From the cell containing the given text, extract its center point as (X, Y) coordinate. 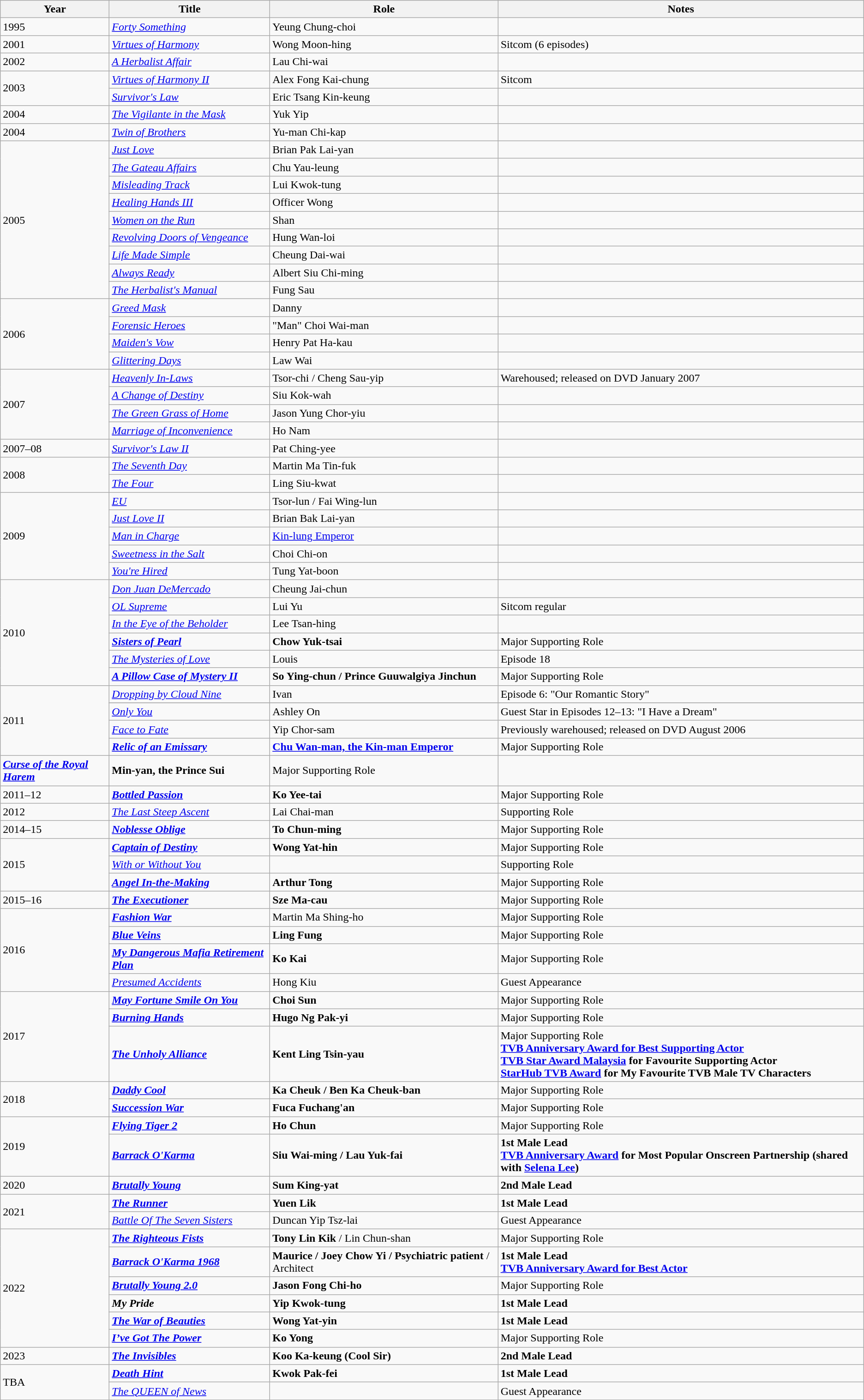
Danny (384, 308)
Officer Wong (384, 202)
Just Love II (190, 519)
The Green Grass of Home (190, 413)
Just Love (190, 150)
2021 (55, 1212)
Choi Sun (384, 1000)
Ko Yee-tai (384, 794)
Yuen Lik (384, 1203)
Daddy Cool (190, 1090)
The Invisibles (190, 1356)
2015 (55, 865)
Fuca Fuchang'an (384, 1107)
Misleading Track (190, 185)
Forensic Heroes (190, 325)
Ivan (384, 694)
Guest Star in Episodes 12–13: "I Have a Dream" (681, 712)
Law Wai (384, 360)
Yeung Chung-choi (384, 27)
The Last Steep Ascent (190, 812)
2008 (55, 474)
Kwok Pak-fei (384, 1373)
To Chun-ming (384, 830)
Alex Fong Kai-chung (384, 79)
1st Male LeadTVB Anniversary Award for Most Popular Onscreen Partnership (shared with Selena Lee) (681, 1155)
Life Made Simple (190, 255)
1st Male LeadTVB Anniversary Award for Best Actor (681, 1262)
Always Ready (190, 273)
2017 (55, 1036)
Siu Kok-wah (384, 395)
2007 (55, 404)
Lau Chi-wai (384, 62)
Koo Ka-keung (Cool Sir) (384, 1356)
Title (190, 9)
Bottled Passion (190, 794)
Brian Pak Lai-yan (384, 150)
2014–15 (55, 830)
Sze Ma-cau (384, 900)
Year (55, 9)
Yip Chor-sam (384, 729)
My Pride (190, 1303)
Previously warehoused; released on DVD August 2006 (681, 729)
Noblesse Oblige (190, 830)
Chow Yuk-tsai (384, 641)
Flying Tiger 2 (190, 1125)
Pat Ching-yee (384, 448)
My Dangerous Mafia Retirement Plan (190, 959)
Captain of Destiny (190, 847)
2007–08 (55, 448)
The Seventh Day (190, 466)
Kin-lung Emperor (384, 536)
Sitcom (6 episodes) (681, 44)
The Four (190, 483)
Sisters of Pearl (190, 641)
Warehoused; released on DVD January 2007 (681, 378)
2022 (55, 1288)
Relic of an Emissary (190, 747)
Jason Yung Chor-yiu (384, 413)
Maiden's Vow (190, 343)
Ka Cheuk / Ben Ka Cheuk-ban (384, 1090)
Virtues of Harmony II (190, 79)
Kent Ling Tsin-yau (384, 1054)
Maurice / Joey Chow Yi / Psychiatric patient / Architect (384, 1262)
May Fortune Smile On You (190, 1000)
The Mysteries of Love (190, 659)
Albert Siu Chi-ming (384, 273)
2018 (55, 1099)
Lai Chai-man (384, 812)
The Herbalist's Manual (190, 290)
Chu Wan-man, the Kin-man Emperor (384, 747)
Survivor's Law II (190, 448)
You're Hired (190, 571)
Lee Tsan-hing (384, 624)
A Change of Destiny (190, 395)
Hung Wan-loi (384, 238)
Angel In-the-Making (190, 882)
Fashion War (190, 917)
Yu-man Chi-kap (384, 132)
Women on the Run (190, 220)
The QUEEN of News (190, 1391)
"Man" Choi Wai-man (384, 325)
Tsor-chi / Cheng Sau-yip (384, 378)
Hong Kiu (384, 982)
2003 (55, 88)
Glittering Days (190, 360)
Sum King-yat (384, 1185)
Healing Hands III (190, 202)
Burning Hands (190, 1017)
Brian Bak Lai-yan (384, 519)
Survivor's Law (190, 97)
Succession War (190, 1107)
Episode 18 (681, 659)
Eric Tsang Kin-keung (384, 97)
Don Juan DeMercado (190, 589)
Heavenly In-Laws (190, 378)
Ko Yong (384, 1338)
EU (190, 501)
Curse of the Royal Harem (55, 771)
The Gateau Affairs (190, 167)
Ling Siu-kwat (384, 483)
Siu Wai-ming / Lau Yuk-fai (384, 1155)
Forty Something (190, 27)
2002 (55, 62)
Barrack O'Karma (190, 1155)
Twin of Brothers (190, 132)
Virtues of Harmony (190, 44)
Lui Yu (384, 606)
Wong Moon-hing (384, 44)
2006 (55, 334)
2005 (55, 220)
Tung Yat-boon (384, 571)
Louis (384, 659)
So Ying-chun / Prince Guuwalgiya Jinchun (384, 676)
2009 (55, 536)
The Executioner (190, 900)
Chu Yau-leung (384, 167)
Role (384, 9)
Martin Ma Shing-ho (384, 917)
Martin Ma Tin-fuk (384, 466)
Lui Kwok-tung (384, 185)
2015–16 (55, 900)
Wong Yat-yin (384, 1321)
OL Supreme (190, 606)
1995 (55, 27)
Death Hint (190, 1373)
The Runner (190, 1203)
Min-yan, the Prince Sui (190, 771)
Face to Fate (190, 729)
2023 (55, 1356)
Blue Veins (190, 935)
Presumed Accidents (190, 982)
Ho Nam (384, 431)
The Righteous Fists (190, 1238)
2001 (55, 44)
A Herbalist Affair (190, 62)
With or Without You (190, 865)
Yuk Yip (384, 114)
The Vigilante in the Mask (190, 114)
Sitcom regular (681, 606)
2011 (55, 720)
Cheung Jai-chun (384, 589)
Hugo Ng Pak-yi (384, 1017)
In the Eye of the Beholder (190, 624)
Ling Fung (384, 935)
Sweetness in the Salt (190, 554)
Notes (681, 9)
A Pillow Case of Mystery II (190, 676)
Greed Mask (190, 308)
Cheung Dai-wai (384, 255)
Sitcom (681, 79)
2020 (55, 1185)
Revolving Doors of Vengeance (190, 238)
Ho Chun (384, 1125)
Marriage of Inconvenience (190, 431)
The Unholy Alliance (190, 1054)
The War of Beauties (190, 1321)
I’ve Got The Power (190, 1338)
Shan (384, 220)
TBA (55, 1382)
2016 (55, 950)
Arthur Tong (384, 882)
Tsor-lun / Fai Wing-lun (384, 501)
Wong Yat-hin (384, 847)
Yip Kwok-tung (384, 1303)
Ko Kai (384, 959)
Ashley On (384, 712)
Barrack O'Karma 1968 (190, 1262)
2011–12 (55, 794)
2010 (55, 633)
Man in Charge (190, 536)
Tony Lin Kik / Lin Chun-shan (384, 1238)
Choi Chi-on (384, 554)
2019 (55, 1147)
Henry Pat Ha-kau (384, 343)
Fung Sau (384, 290)
Jason Fong Chi-ho (384, 1286)
Battle Of The Seven Sisters (190, 1221)
Brutally Young 2.0 (190, 1286)
Brutally Young (190, 1185)
Dropping by Cloud Nine (190, 694)
2012 (55, 812)
Only You (190, 712)
Episode 6: "Our Romantic Story" (681, 694)
Duncan Yip Tsz-lai (384, 1221)
